Determine the [X, Y] coordinate at the center of the cell enclosing the given text.  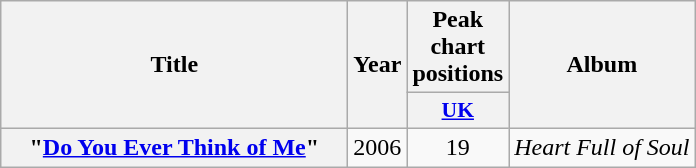
Title [174, 65]
2006 [378, 147]
Peak chart positions [458, 47]
UK [458, 111]
Album [602, 65]
Heart Full of Soul [602, 147]
19 [458, 147]
"Do You Ever Think of Me" [174, 147]
Year [378, 65]
